For the text-containing cell, return its midpoint in (x, y) coordinate format. 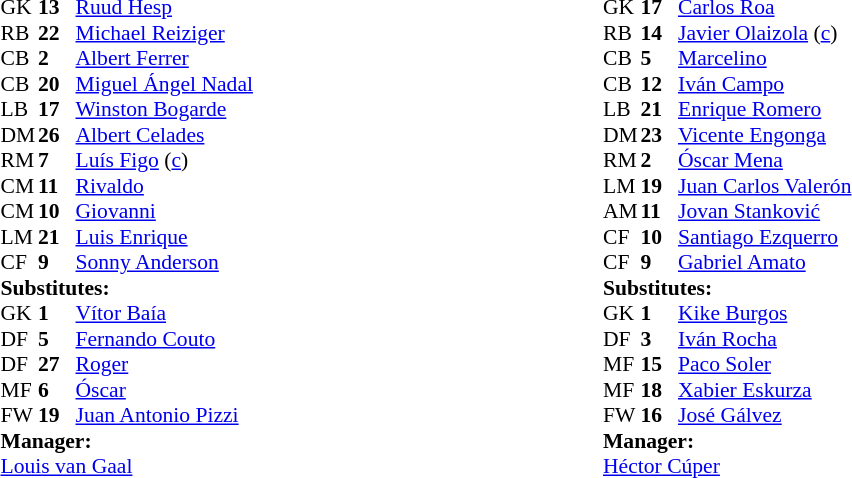
Juan Antonio Pizzi (164, 415)
Javier Olaizola (c) (764, 33)
20 (57, 84)
AM (622, 211)
Albert Ferrer (164, 59)
Luís Figo (c) (164, 161)
Albert Celades (164, 135)
Vicente Engonga (764, 135)
17 (57, 109)
14 (659, 33)
12 (659, 84)
3 (659, 339)
26 (57, 135)
Miguel Ángel Nadal (164, 84)
Michael Reiziger (164, 33)
José Gálvez (764, 415)
6 (57, 390)
27 (57, 365)
Xabier Eskurza (764, 390)
Iván Campo (764, 84)
7 (57, 161)
Enrique Romero (764, 109)
Gabriel Amato (764, 263)
Sonny Anderson (164, 263)
Giovanni (164, 211)
Luis Enrique (164, 237)
Marcelino (764, 59)
Óscar (164, 390)
Iván Rocha (764, 339)
Vítor Baía (164, 313)
Rivaldo (164, 186)
Roger (164, 365)
Winston Bogarde (164, 109)
18 (659, 390)
Óscar Mena (764, 161)
Jovan Stanković (764, 211)
Juan Carlos Valerón (764, 186)
22 (57, 33)
Santiago Ezquerro (764, 237)
Paco Soler (764, 365)
Fernando Couto (164, 339)
Kike Burgos (764, 313)
23 (659, 135)
16 (659, 415)
15 (659, 365)
